For the text-containing cell, return its midpoint in [X, Y] coordinate format. 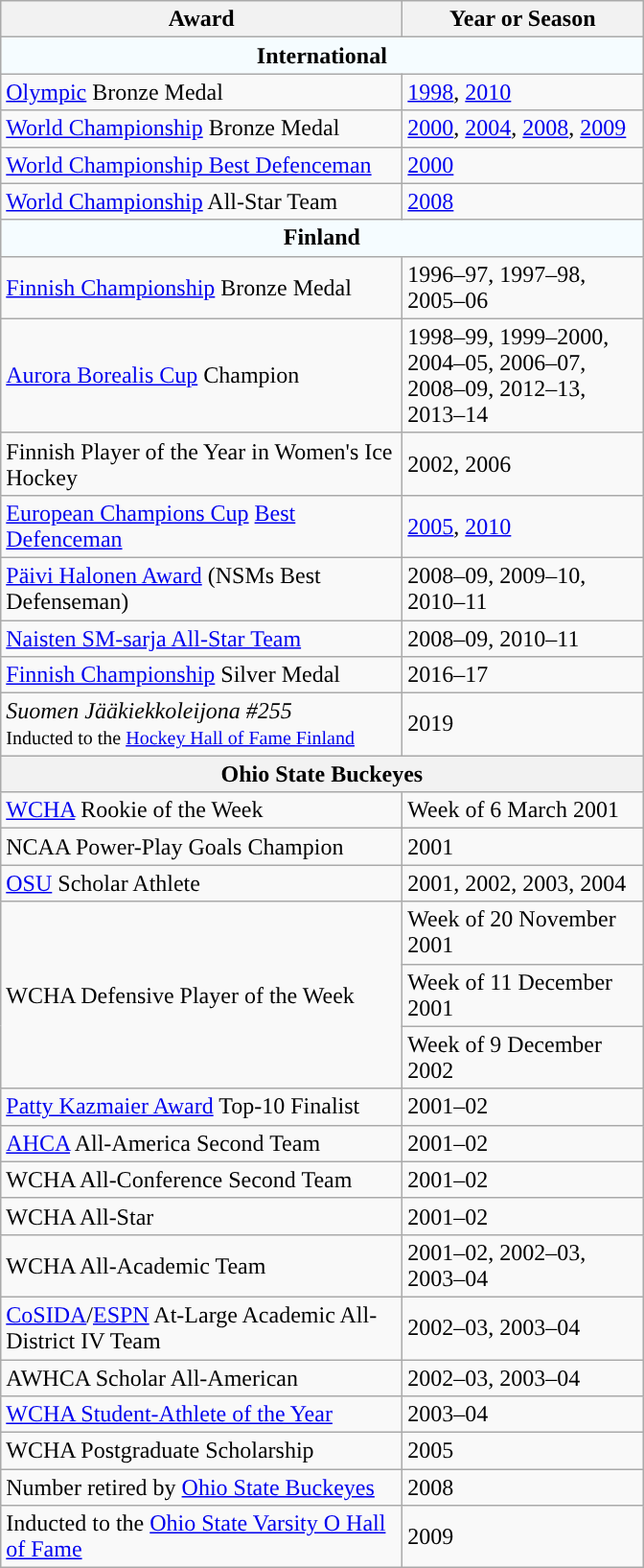
Päivi Halonen Award (NSMs Best Defenseman) [201, 589]
2019 [523, 725]
2008–09, 2009–10, 2010–11 [523, 589]
International [322, 56]
Week of 9 December 2002 [523, 1057]
Olympic Bronze Medal [201, 92]
Finnish Championship Bronze Medal [201, 288]
Naisten SM-sarja All-Star Team [201, 638]
2005, 2010 [523, 526]
2009 [523, 1536]
World Championship Bronze Medal [201, 129]
Suomen Jääkiekkoleijona #255Inducted to the Hockey Hall of Fame Finland [201, 725]
WCHA Rookie of the Week [201, 810]
World Championship All-Star Team [201, 201]
WCHA All-Conference Second Team [201, 1180]
WCHA Defensive Player of the Week [201, 995]
Week of 20 November 2001 [523, 932]
Number retired by Ohio State Buckeyes [201, 1487]
Inducted to the Ohio State Varsity O Hall of Fame [201, 1536]
2000 [523, 165]
European Champions Cup Best Defenceman [201, 526]
Week of 11 December 2001 [523, 995]
2001, 2002, 2003, 2004 [523, 883]
2008–09, 2010–11 [523, 638]
2016–17 [523, 675]
Finland [322, 238]
Year or Season [523, 19]
2002, 2006 [523, 464]
1998–99, 1999–2000, 2004–05, 2006–07, 2008–09, 2012–13, 2013–14 [523, 376]
1996–97, 1997–98, 2005–06 [523, 288]
WCHA Student-Athlete of the Year [201, 1415]
WCHA All-Academic Team [201, 1266]
NCAA Power-Play Goals Champion [201, 847]
2003–04 [523, 1415]
Patty Kazmaier Award Top-10 Finalist [201, 1107]
1998, 2010 [523, 92]
2001–02, 2002–03, 2003–04 [523, 1266]
Aurora Borealis Cup Champion [201, 376]
WCHA All-Star [201, 1216]
2000, 2004, 2008, 2009 [523, 129]
2001 [523, 847]
Week of 6 March 2001 [523, 810]
Award [201, 19]
WCHA Postgraduate Scholarship [201, 1451]
CoSIDA/ESPN At-Large Academic All-District IV Team [201, 1327]
World Championship Best Defenceman [201, 165]
AWHCA Scholar All-American [201, 1378]
Finnish Player of the Year in Women's Ice Hockey [201, 464]
Ohio State Buckeyes [322, 774]
AHCA All-America Second Team [201, 1143]
2005 [523, 1451]
OSU Scholar Athlete [201, 883]
Finnish Championship Silver Medal [201, 675]
